Scan for the cell matching the given text and deliver its [x, y] coordinate at center. 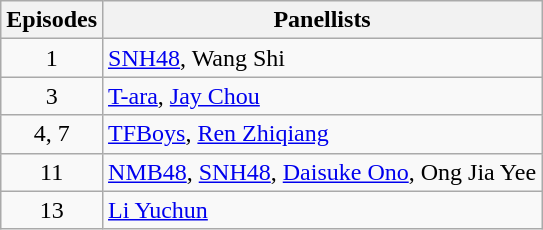
1 [52, 58]
3 [52, 96]
13 [52, 210]
Li Yuchun [322, 210]
Panellists [322, 20]
11 [52, 172]
NMB48, SNH48, Daisuke Ono, Ong Jia Yee [322, 172]
TFBoys, Ren Zhiqiang [322, 134]
4, 7 [52, 134]
Episodes [52, 20]
T-ara, Jay Chou [322, 96]
SNH48, Wang Shi [322, 58]
